Scan for the cell matching the given text and deliver its (X, Y) coordinate at center. 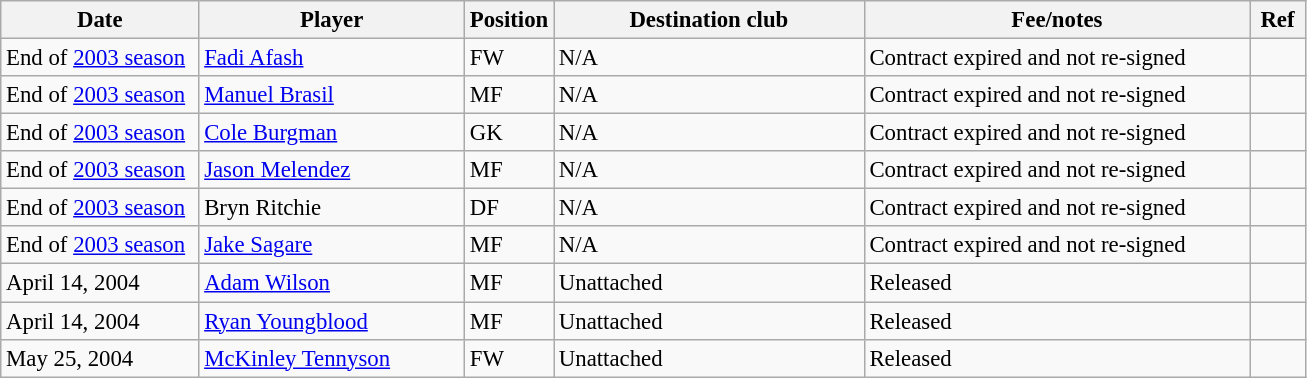
DF (508, 208)
Adam Wilson (332, 283)
Fadi Afash (332, 58)
Date (100, 20)
Jake Sagare (332, 245)
Cole Burgman (332, 133)
Jason Melendez (332, 170)
Ryan Youngblood (332, 321)
Player (332, 20)
Manuel Brasil (332, 95)
May 25, 2004 (100, 358)
Position (508, 20)
Destination club (710, 20)
McKinley Tennyson (332, 358)
Fee/notes (1057, 20)
GK (508, 133)
Ref (1278, 20)
Bryn Ritchie (332, 208)
